For the text-containing cell, return its midpoint in (x, y) coordinate format. 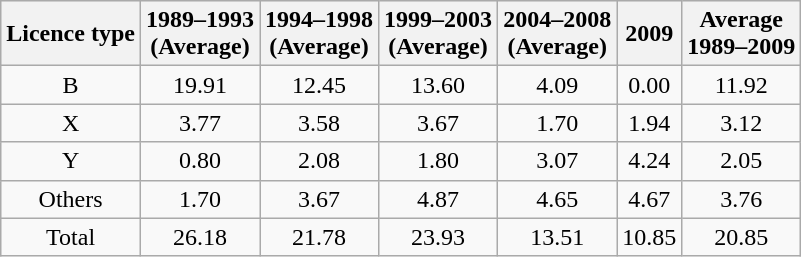
2009 (650, 34)
1.94 (650, 123)
13.51 (558, 237)
2004–2008(Average) (558, 34)
4.87 (438, 199)
26.18 (200, 237)
21.78 (320, 237)
Total (71, 237)
Y (71, 161)
3.58 (320, 123)
Others (71, 199)
3.77 (200, 123)
4.65 (558, 199)
1994–1998(Average) (320, 34)
23.93 (438, 237)
20.85 (742, 237)
Licence type (71, 34)
10.85 (650, 237)
Average1989–2009 (742, 34)
2.05 (742, 161)
11.92 (742, 85)
3.07 (558, 161)
0.80 (200, 161)
2.08 (320, 161)
1999–2003(Average) (438, 34)
4.09 (558, 85)
B (71, 85)
13.60 (438, 85)
12.45 (320, 85)
3.76 (742, 199)
4.67 (650, 199)
1989–1993(Average) (200, 34)
4.24 (650, 161)
19.91 (200, 85)
1.80 (438, 161)
0.00 (650, 85)
3.12 (742, 123)
X (71, 123)
